Capture the cell that displays the provided text and extract its [x, y] central coordinate. 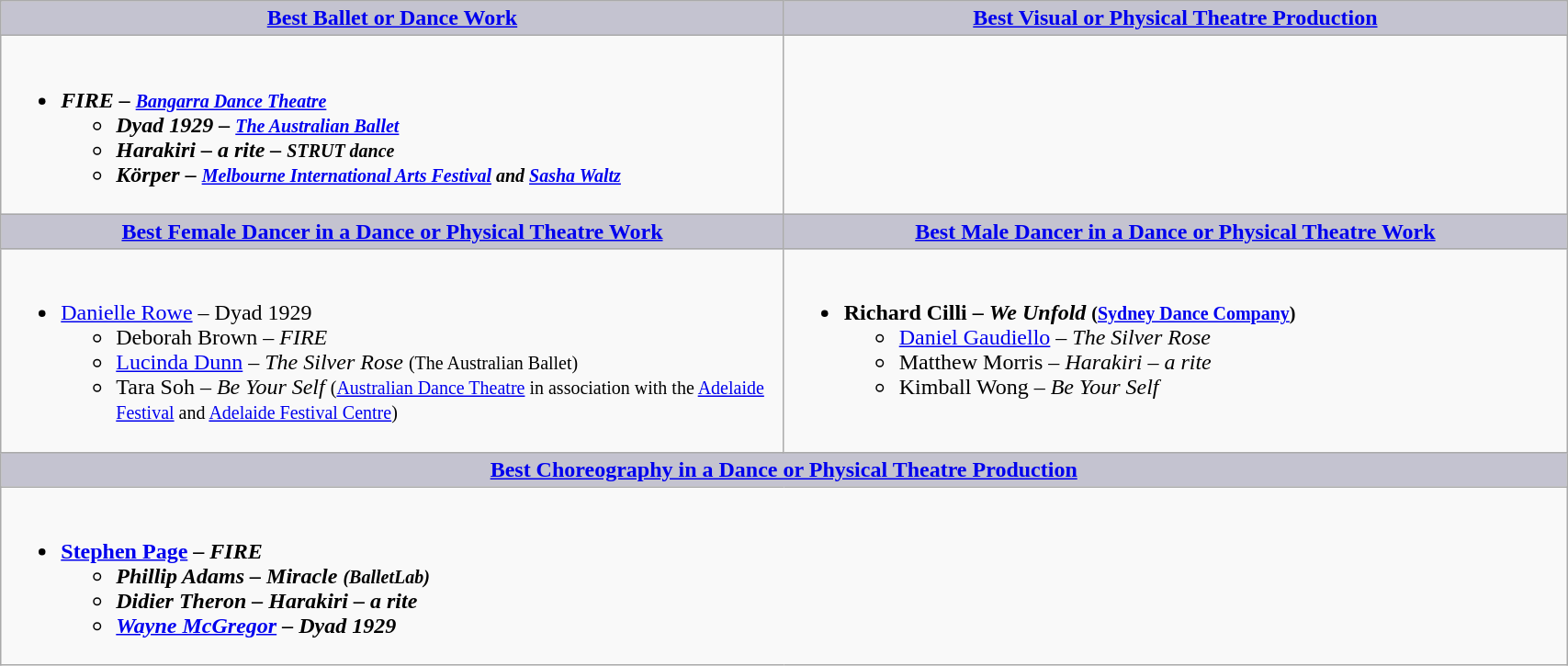
Best Choreography in a Dance or Physical Theatre Production [784, 469]
Richard Cilli – We Unfold (Sydney Dance Company)Daniel Gaudiello – The Silver RoseMatthew Morris – Harakiri – a riteKimball Wong – Be Your Self [1175, 351]
Stephen Page – FIREPhillip Adams – Miracle (BalletLab)Didier Theron – Harakiri – a riteWayne McGregor – Dyad 1929 [784, 576]
Best Ballet or Dance Work [392, 18]
Best Female Dancer in a Dance or Physical Theatre Work [392, 231]
Best Visual or Physical Theatre Production [1175, 18]
Best Male Dancer in a Dance or Physical Theatre Work [1175, 231]
